From the cell containing the given text, extract its center point as (x, y) coordinate. 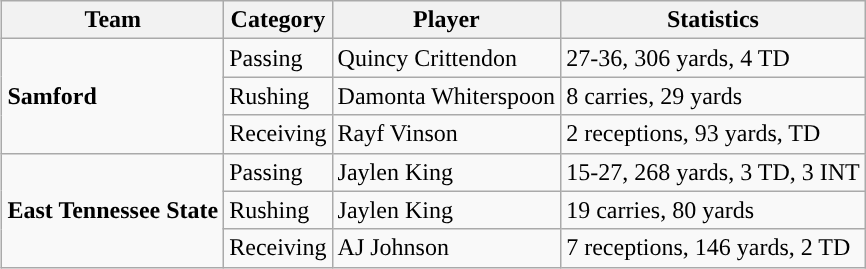
Player (446, 20)
East Tennessee State (113, 210)
2 receptions, 93 yards, TD (714, 134)
Quincy Crittendon (446, 58)
Samford (113, 96)
Category (278, 20)
7 receptions, 146 yards, 2 TD (714, 248)
15-27, 268 yards, 3 TD, 3 INT (714, 172)
Statistics (714, 20)
Rayf Vinson (446, 134)
19 carries, 80 yards (714, 210)
Team (113, 20)
Damonta Whiterspoon (446, 96)
AJ Johnson (446, 248)
8 carries, 29 yards (714, 96)
27-36, 306 yards, 4 TD (714, 58)
